From the cell containing the given text, extract its center point as [x, y] coordinate. 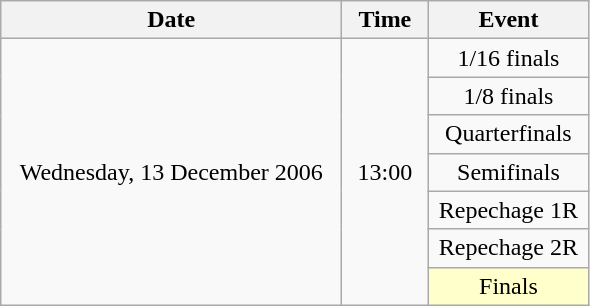
Quarterfinals [508, 134]
Repechage 2R [508, 248]
Finals [508, 286]
Repechage 1R [508, 210]
Wednesday, 13 December 2006 [172, 172]
13:00 [385, 172]
Time [385, 20]
Semifinals [508, 172]
1/16 finals [508, 58]
1/8 finals [508, 96]
Date [172, 20]
Event [508, 20]
